Output the (X, Y) coordinate of the center of the cell containing the given text.  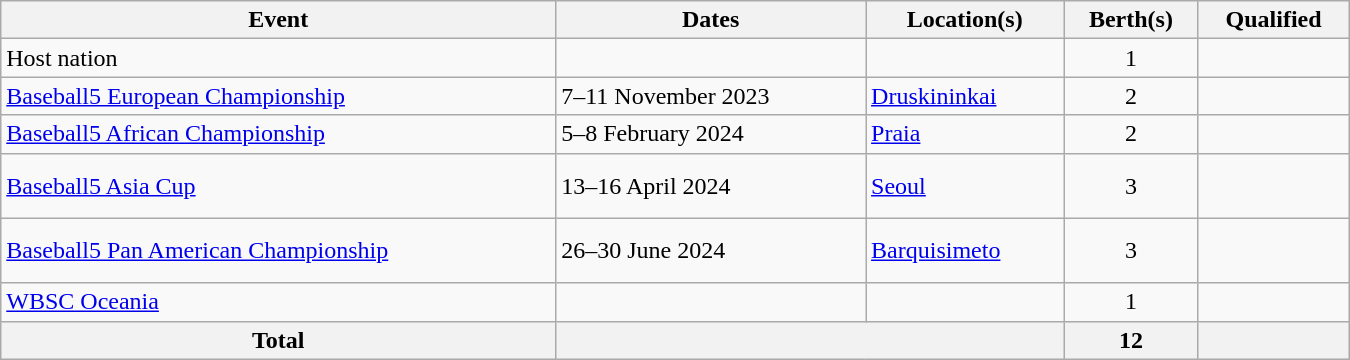
Barquisimeto (965, 250)
26–30 June 2024 (711, 250)
Dates (711, 20)
5–8 February 2024 (711, 134)
Druskininkai (965, 96)
Location(s) (965, 20)
Host nation (278, 58)
13–16 April 2024 (711, 186)
Event (278, 20)
Baseball5 European Championship (278, 96)
Total (278, 340)
Praia (965, 134)
Qualified (1274, 20)
Seoul (965, 186)
WBSC Oceania (278, 302)
12 (1131, 340)
7–11 November 2023 (711, 96)
Baseball5 Asia Cup (278, 186)
Baseball5 African Championship (278, 134)
Berth(s) (1131, 20)
Baseball5 Pan American Championship (278, 250)
